Determine the [x, y] coordinate at the center of the cell enclosing the given text.  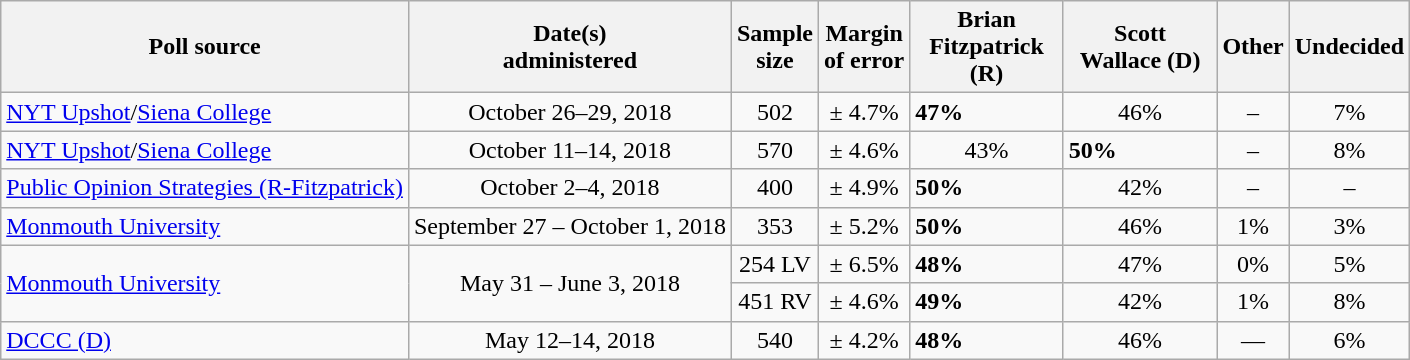
502 [774, 112]
43% [987, 150]
October 26–29, 2018 [570, 112]
5% [1349, 264]
DCCC (D) [205, 340]
± 6.5% [864, 264]
540 [774, 340]
October 2–4, 2018 [570, 188]
451 RV [774, 302]
± 4.2% [864, 340]
± 4.9% [864, 188]
570 [774, 150]
Marginof error [864, 47]
October 11–14, 2018 [570, 150]
6% [1349, 340]
May 31 – June 3, 2018 [570, 283]
Date(s)administered [570, 47]
49% [987, 302]
Public Opinion Strategies (R-Fitzpatrick) [205, 188]
400 [774, 188]
3% [1349, 226]
BrianFitzpatrick (R) [987, 47]
± 5.2% [864, 226]
Samplesize [774, 47]
ScottWallace (D) [1140, 47]
Other [1253, 47]
353 [774, 226]
7% [1349, 112]
254 LV [774, 264]
Undecided [1349, 47]
Poll source [205, 47]
0% [1253, 264]
— [1253, 340]
May 12–14, 2018 [570, 340]
September 27 – October 1, 2018 [570, 226]
± 4.7% [864, 112]
